Provide the (x, y) coordinate of the cell's center where the given text is located.  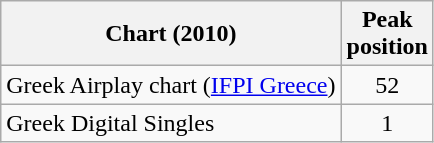
1 (387, 123)
Greek Airplay chart (IFPI Greece) (171, 85)
Peakposition (387, 34)
52 (387, 85)
Chart (2010) (171, 34)
Greek Digital Singles (171, 123)
